Return [X, Y] of the center of cell containing provided text 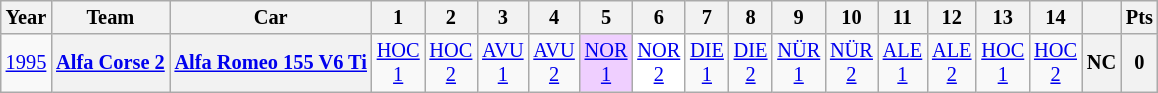
Alfa Romeo 155 V6 Ti [271, 63]
4 [554, 17]
9 [798, 17]
ALE1 [902, 63]
1995 [26, 63]
7 [707, 17]
11 [902, 17]
Car [271, 17]
DIE2 [751, 63]
12 [952, 17]
AVU2 [554, 63]
NÜR2 [852, 63]
0 [1140, 63]
AVU1 [502, 63]
2 [452, 17]
DIE1 [707, 63]
NÜR1 [798, 63]
8 [751, 17]
NOR2 [658, 63]
10 [852, 17]
Team [110, 17]
6 [658, 17]
14 [1056, 17]
13 [1002, 17]
NC [1102, 63]
NOR1 [606, 63]
Pts [1140, 17]
Year [26, 17]
1 [398, 17]
Alfa Corse 2 [110, 63]
5 [606, 17]
3 [502, 17]
ALE2 [952, 63]
